Return (x, y) of the center of cell containing provided text 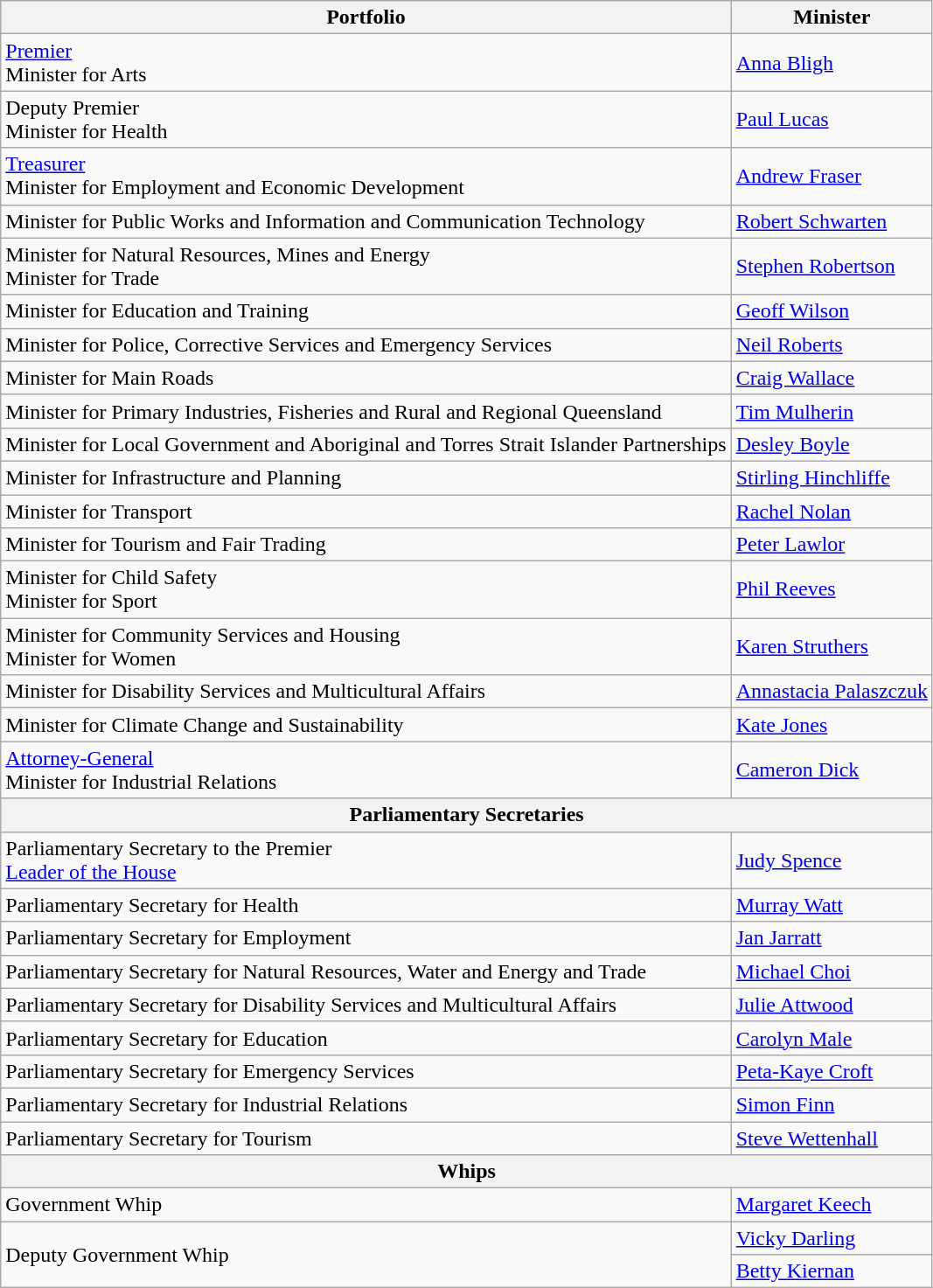
Minister for Disability Services and Multicultural Affairs (366, 692)
Minister for Climate Change and Sustainability (366, 725)
Peter Lawlor (832, 545)
Government Whip (366, 1205)
Michael Choi (832, 971)
Portfolio (366, 17)
Minister for Primary Industries, Fisheries and Rural and Regional Queensland (366, 411)
Peta-Kaye Croft (832, 1071)
Minister for Child SafetyMinister for Sport (366, 589)
Neil Roberts (832, 345)
Stirling Hinchliffe (832, 477)
Judy Spence (832, 860)
Minister for Infrastructure and Planning (366, 477)
Minister for Transport (366, 512)
Karen Struthers (832, 647)
Minister for Public Works and Information and Communication Technology (366, 221)
Rachel Nolan (832, 512)
Julie Attwood (832, 1005)
Annastacia Palaszczuk (832, 692)
Kate Jones (832, 725)
Jan Jarratt (832, 938)
Parliamentary Secretary for Disability Services and Multicultural Affairs (366, 1005)
Parliamentary Secretary for Emergency Services (366, 1071)
Parliamentary Secretary to the PremierLeader of the House (366, 860)
Deputy Government Whip (366, 1255)
Minister for Education and Training (366, 311)
Parliamentary Secretaries (467, 815)
Deputy PremierMinister for Health (366, 119)
Tim Mulherin (832, 411)
Steve Wettenhall (832, 1138)
Minister for Natural Resources, Mines and EnergyMinister for Trade (366, 266)
Parliamentary Secretary for Industrial Relations (366, 1104)
Andrew Fraser (832, 177)
Vicky Darling (832, 1238)
Parliamentary Secretary for Education (366, 1038)
Stephen Robertson (832, 266)
Parliamentary Secretary for Health (366, 905)
Minister for Police, Corrective Services and Emergency Services (366, 345)
Minister for Local Government and Aboriginal and Torres Strait Islander Partnerships (366, 444)
Parliamentary Secretary for Employment (366, 938)
Betty Kiernan (832, 1271)
Phil Reeves (832, 589)
Minister (832, 17)
Craig Wallace (832, 378)
PremierMinister for Arts (366, 63)
Margaret Keech (832, 1205)
Attorney-GeneralMinister for Industrial Relations (366, 769)
Simon Finn (832, 1104)
Desley Boyle (832, 444)
Minister for Community Services and HousingMinister for Women (366, 647)
Minister for Main Roads (366, 378)
Murray Watt (832, 905)
Geoff Wilson (832, 311)
Parliamentary Secretary for Natural Resources, Water and Energy and Trade (366, 971)
TreasurerMinister for Employment and Economic Development (366, 177)
Cameron Dick (832, 769)
Whips (467, 1172)
Robert Schwarten (832, 221)
Parliamentary Secretary for Tourism (366, 1138)
Anna Bligh (832, 63)
Minister for Tourism and Fair Trading (366, 545)
Paul Lucas (832, 119)
Carolyn Male (832, 1038)
